Capture the cell that displays the provided text and extract its (x, y) central coordinate. 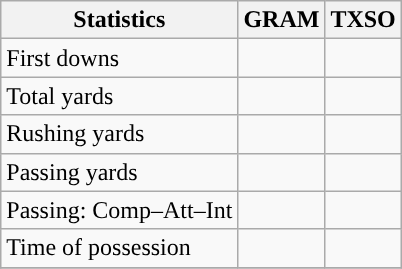
Passing: Comp–Att–Int (120, 210)
First downs (120, 58)
Statistics (120, 20)
Total yards (120, 96)
Rushing yards (120, 134)
Passing yards (120, 172)
Time of possession (120, 248)
TXSO (363, 20)
GRAM (282, 20)
